For the text-containing cell, return its midpoint in [x, y] coordinate format. 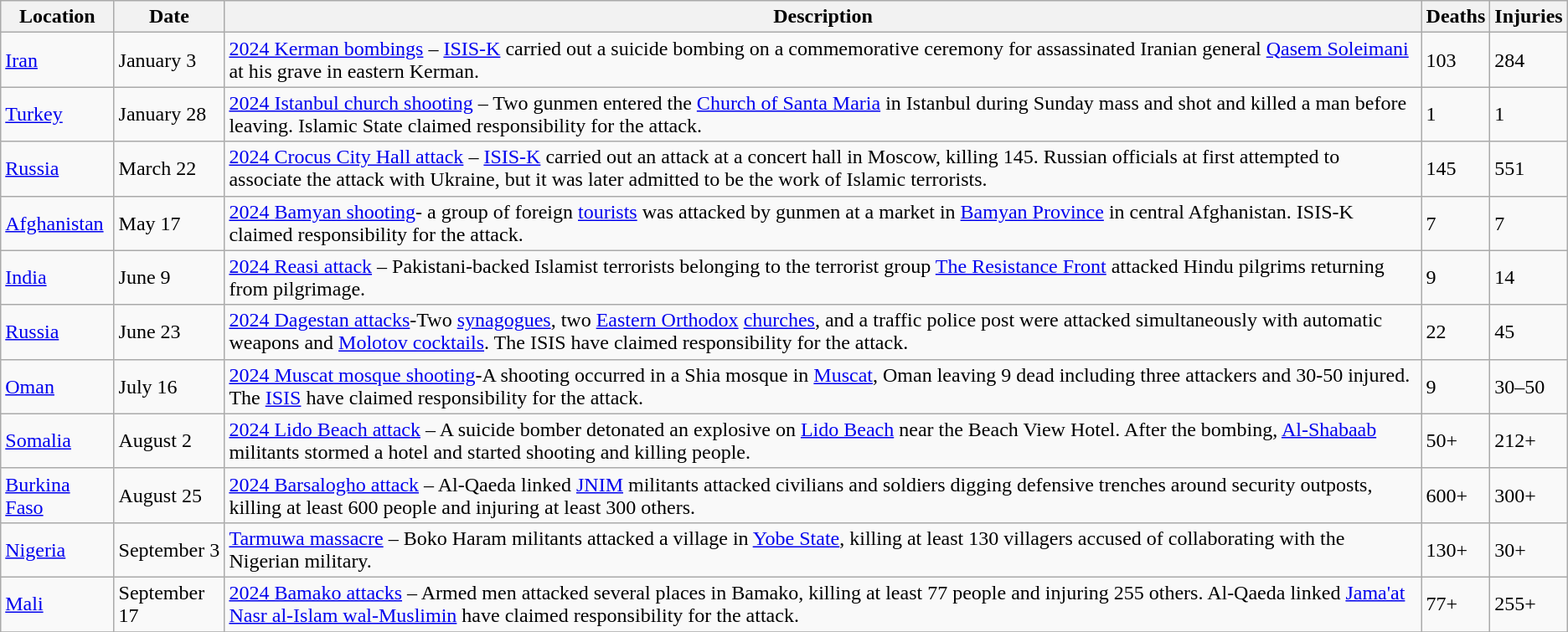
Iran [57, 60]
March 22 [169, 169]
284 [1529, 60]
Description [823, 17]
45 [1529, 331]
May 17 [169, 223]
212+ [1529, 440]
June 9 [169, 278]
Mali [57, 604]
Afghanistan [57, 223]
September 17 [169, 604]
Oman [57, 387]
Deaths [1456, 17]
Date [169, 17]
551 [1529, 169]
January 3 [169, 60]
Nigeria [57, 549]
July 16 [169, 387]
30+ [1529, 549]
103 [1456, 60]
August 2 [169, 440]
300+ [1529, 496]
January 28 [169, 114]
Burkina Faso [57, 496]
77+ [1456, 604]
600+ [1456, 496]
255+ [1529, 604]
22 [1456, 331]
August 25 [169, 496]
Turkey [57, 114]
India [57, 278]
Location [57, 17]
30–50 [1529, 387]
130+ [1456, 549]
September 3 [169, 549]
145 [1456, 169]
June 23 [169, 331]
Somalia [57, 440]
50+ [1456, 440]
14 [1529, 278]
Injuries [1529, 17]
